Determine the [x, y] coordinate at the center of the cell enclosing the given text.  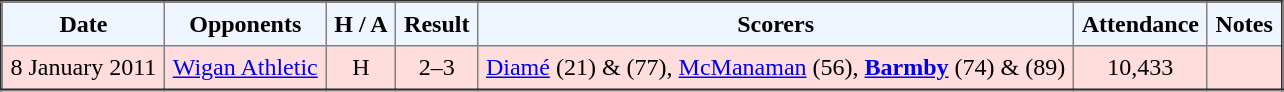
Diamé (21) & (77), McManaman (56), Barmby (74) & (89) [776, 68]
H / A [361, 24]
Scorers [776, 24]
Notes [1244, 24]
10,433 [1140, 68]
2–3 [437, 68]
Date [84, 24]
Wigan Athletic [246, 68]
8 January 2011 [84, 68]
H [361, 68]
Attendance [1140, 24]
Result [437, 24]
Opponents [246, 24]
